Identify which cell holds the provided text, then report its (X, Y) central coordinate. 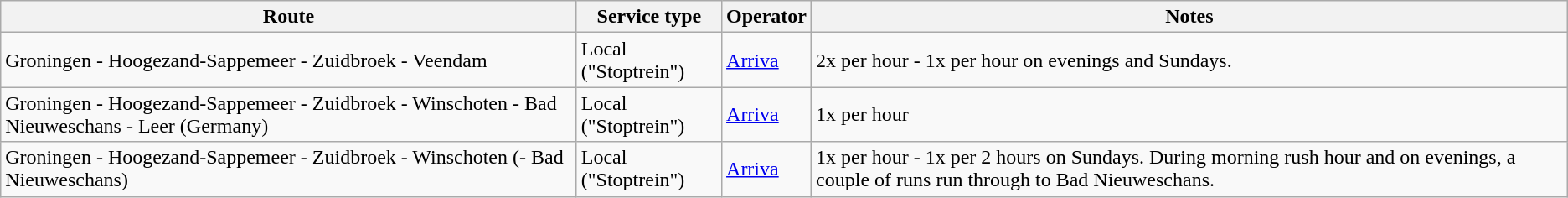
Service type (648, 17)
Groningen - Hoogezand-Sappemeer - Zuidbroek - Winschoten - Bad Nieuweschans - Leer (Germany) (288, 114)
1x per hour (1189, 114)
2x per hour - 1x per hour on evenings and Sundays. (1189, 60)
Notes (1189, 17)
Groningen - Hoogezand-Sappemeer - Zuidbroek - Winschoten (- Bad Nieuweschans) (288, 169)
Route (288, 17)
Groningen - Hoogezand-Sappemeer - Zuidbroek - Veendam (288, 60)
1x per hour - 1x per 2 hours on Sundays. During morning rush hour and on evenings, a couple of runs run through to Bad Nieuweschans. (1189, 169)
Operator (767, 17)
